Identify which cell holds the provided text, then report its (x, y) central coordinate. 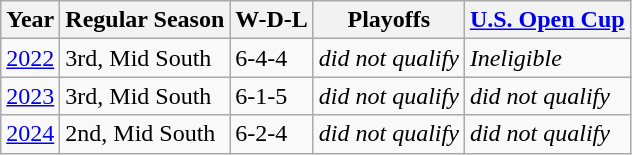
Year (30, 20)
Playoffs (388, 20)
2nd, Mid South (145, 134)
Regular Season (145, 20)
W-D-L (272, 20)
Ineligible (547, 58)
6-2-4 (272, 134)
2024 (30, 134)
U.S. Open Cup (547, 20)
6-4-4 (272, 58)
2022 (30, 58)
2023 (30, 96)
6-1-5 (272, 96)
